From the cell containing the given text, extract its center point as [X, Y] coordinate. 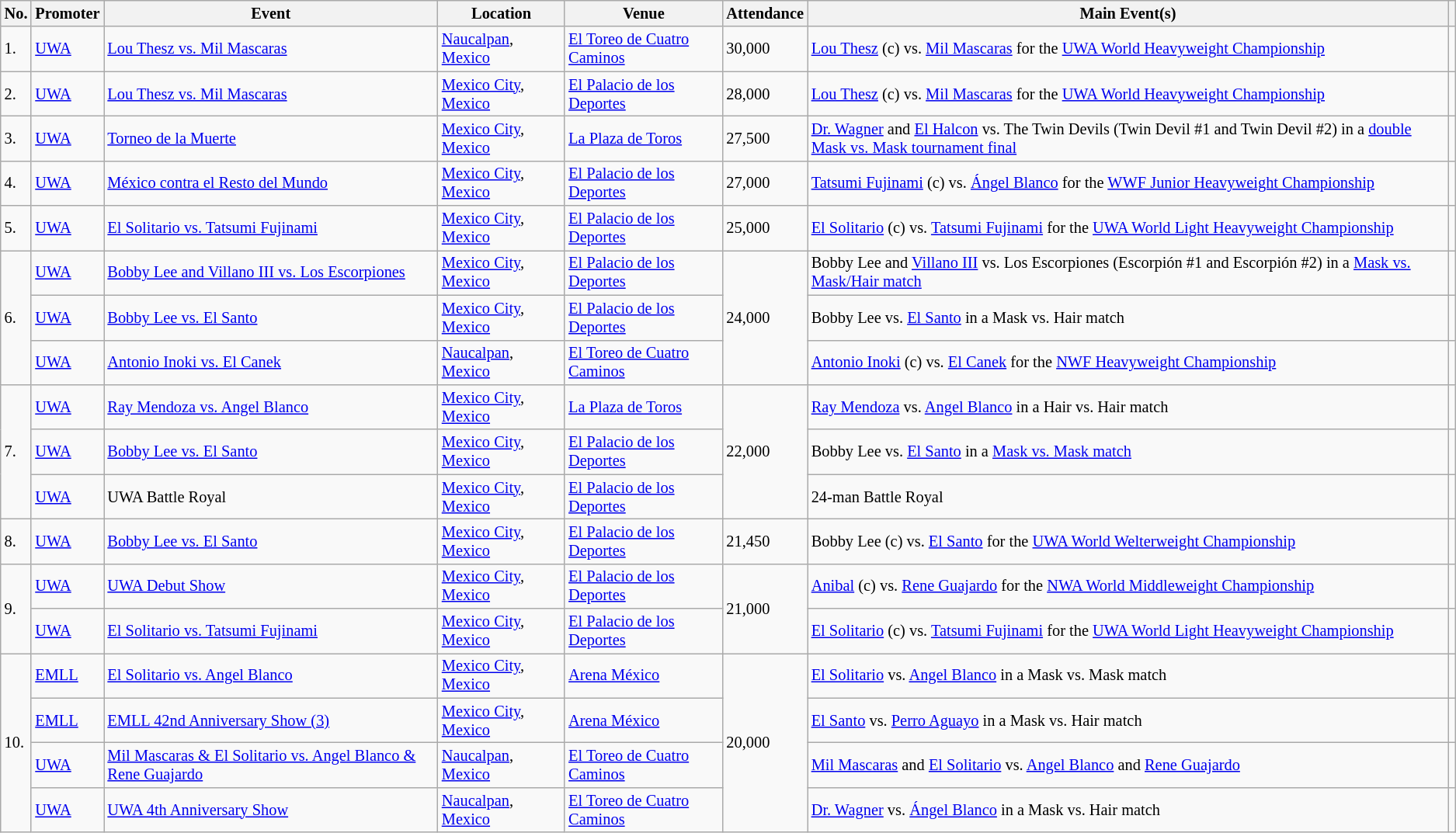
4. [16, 183]
Mil Mascaras & El Solitario vs. Angel Blanco & Rene Guajardo [271, 765]
21,450 [764, 541]
27,000 [764, 183]
El Santo vs. Perro Aguayo in a Mask vs. Hair match [1128, 720]
EMLL 42nd Anniversary Show (3) [271, 720]
2. [16, 94]
México contra el Resto del Mundo [271, 183]
6. [16, 317]
24-man Battle Royal [1128, 497]
8. [16, 541]
Mil Mascaras and El Solitario vs. Angel Blanco and Rene Guajardo [1128, 765]
20,000 [764, 742]
30,000 [764, 49]
Antonio Inoki vs. El Canek [271, 363]
9. [16, 609]
28,000 [764, 94]
UWA Debut Show [271, 586]
Bobby Lee and Villano III vs. Los Escorpiones (Escorpión #1 and Escorpión #2) in a Mask vs. Mask/Hair match [1128, 272]
Ray Mendoza vs. Angel Blanco [271, 407]
Antonio Inoki (c) vs. El Canek for the NWF Heavyweight Championship [1128, 363]
22,000 [764, 452]
3. [16, 138]
Location [502, 13]
Promoter [67, 13]
Bobby Lee and Villano III vs. Los Escorpiones [271, 272]
UWA Battle Royal [271, 497]
No. [16, 13]
Venue [643, 13]
7. [16, 452]
1. [16, 49]
Bobby Lee (c) vs. El Santo for the UWA World Welterweight Championship [1128, 541]
Dr. Wagner vs. Ángel Blanco in a Mask vs. Hair match [1128, 810]
27,500 [764, 138]
El Solitario vs. Angel Blanco [271, 675]
Main Event(s) [1128, 13]
24,000 [764, 317]
10. [16, 742]
Bobby Lee vs. El Santo in a Mask vs. Hair match [1128, 318]
Event [271, 13]
25,000 [764, 228]
21,000 [764, 609]
Torneo de la Muerte [271, 138]
5. [16, 228]
UWA 4th Anniversary Show [271, 810]
Bobby Lee vs. El Santo in a Mask vs. Mask match [1128, 452]
Anibal (c) vs. Rene Guajardo for the NWA World Middleweight Championship [1128, 586]
Ray Mendoza vs. Angel Blanco in a Hair vs. Hair match [1128, 407]
Tatsumi Fujinami (c) vs. Ángel Blanco for the WWF Junior Heavyweight Championship [1128, 183]
El Solitario vs. Angel Blanco in a Mask vs. Mask match [1128, 675]
Dr. Wagner and El Halcon vs. The Twin Devils (Twin Devil #1 and Twin Devil #2) in a double Mask vs. Mask tournament final [1128, 138]
Attendance [764, 13]
